Scan for the cell matching the given text and deliver its (x, y) coordinate at center. 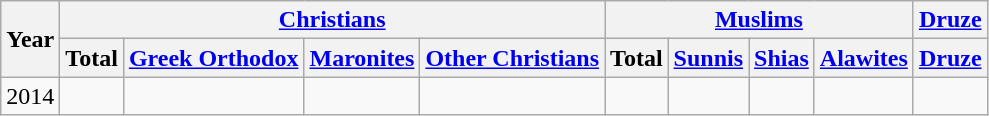
Greek Orthodox (214, 58)
Muslims (760, 20)
Year (30, 39)
Christians (332, 20)
2014 (30, 96)
Maronites (362, 58)
Shias (782, 58)
Sunnis (708, 58)
Other Christians (512, 58)
Alawites (864, 58)
